Provide the (x, y) coordinate of the cell's center where the given text is located.  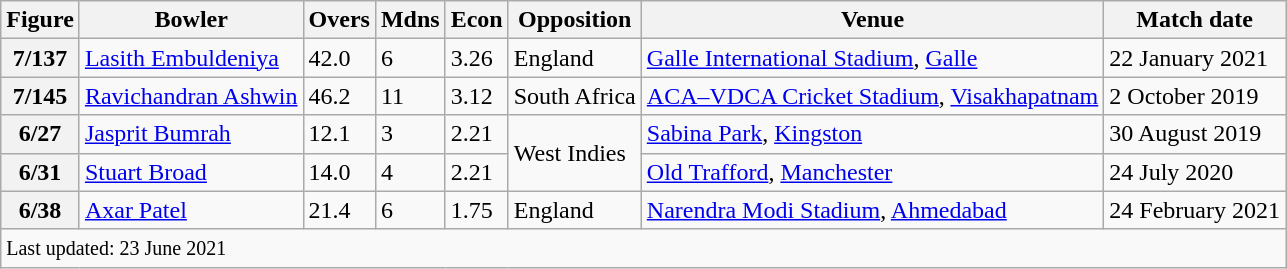
Econ (476, 20)
Jasprit Bumrah (191, 134)
1.75 (476, 210)
6/38 (40, 210)
Bowler (191, 20)
30 August 2019 (1195, 134)
Galle International Stadium, Galle (872, 58)
6/27 (40, 134)
24 February 2021 (1195, 210)
46.2 (339, 96)
3 (410, 134)
12.1 (339, 134)
11 (410, 96)
7/137 (40, 58)
Opposition (574, 20)
Venue (872, 20)
Narendra Modi Stadium, Ahmedabad (872, 210)
Last updated: 23 June 2021 (644, 248)
West Indies (574, 153)
Ravichandran Ashwin (191, 96)
14.0 (339, 172)
Overs (339, 20)
4 (410, 172)
42.0 (339, 58)
South Africa (574, 96)
Axar Patel (191, 210)
22 January 2021 (1195, 58)
24 July 2020 (1195, 172)
6/31 (40, 172)
Mdns (410, 20)
Match date (1195, 20)
2 October 2019 (1195, 96)
Stuart Broad (191, 172)
Figure (40, 20)
7/145 (40, 96)
Sabina Park, Kingston (872, 134)
21.4 (339, 210)
3.26 (476, 58)
3.12 (476, 96)
Lasith Embuldeniya (191, 58)
Old Trafford, Manchester (872, 172)
ACA–VDCA Cricket Stadium, Visakhapatnam (872, 96)
